Provide the (X, Y) coordinate of the cell's center where the given text is located.  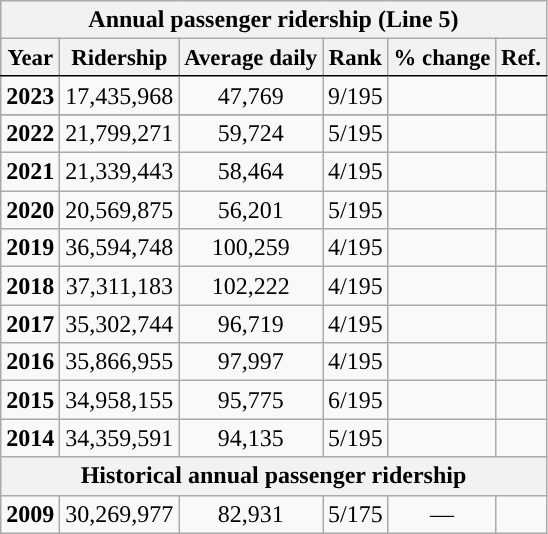
2023 (30, 95)
2016 (30, 362)
2014 (30, 438)
2022 (30, 133)
9/195 (356, 95)
Rank (356, 58)
2015 (30, 400)
59,724 (251, 133)
96,719 (251, 324)
21,799,271 (120, 133)
34,359,591 (120, 438)
2009 (30, 514)
Ridership (120, 58)
95,775 (251, 400)
47,769 (251, 95)
Ref. (521, 58)
% change (442, 58)
102,222 (251, 286)
2018 (30, 286)
Year (30, 58)
17,435,968 (120, 95)
21,339,443 (120, 172)
35,866,955 (120, 362)
82,931 (251, 514)
37,311,183 (120, 286)
94,135 (251, 438)
— (442, 514)
Historical annual passenger ridership (274, 476)
2021 (30, 172)
30,269,977 (120, 514)
56,201 (251, 210)
2019 (30, 248)
100,259 (251, 248)
Average daily (251, 58)
97,997 (251, 362)
35,302,744 (120, 324)
6/195 (356, 400)
Annual passenger ridership (Line 5) (274, 20)
2020 (30, 210)
2017 (30, 324)
5/175 (356, 514)
34,958,155 (120, 400)
58,464 (251, 172)
20,569,875 (120, 210)
36,594,748 (120, 248)
